Detect which cell encompasses the target text, then output its [x, y] center coordinate. 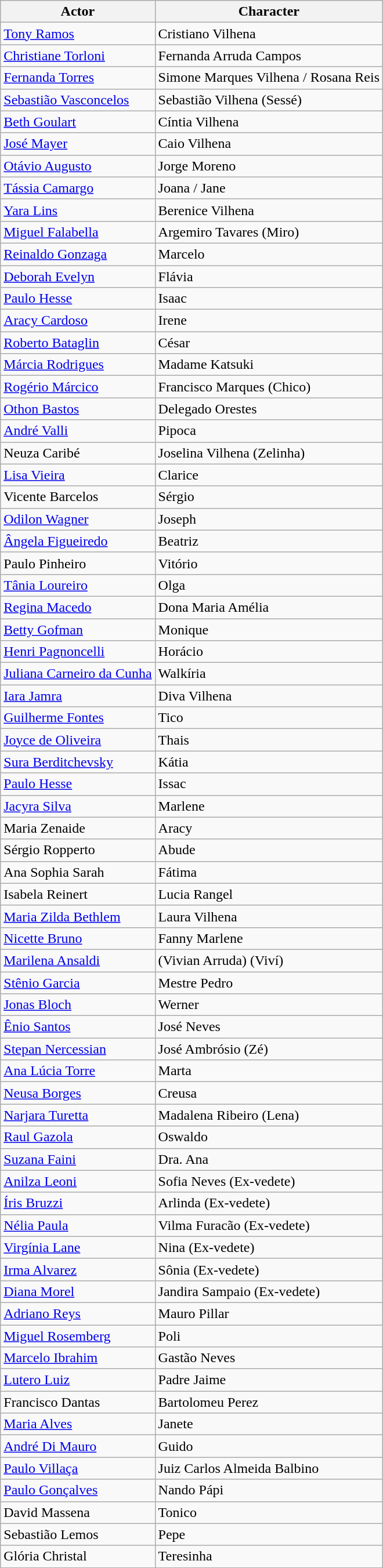
Fanny Marlene [269, 938]
Fernanda Torres [78, 78]
Marlene [269, 806]
Issac [269, 784]
Márcia Rodrigues [78, 365]
Stepan Nercessian [78, 1049]
Nina (Ex-vedete) [269, 1247]
Adriano Reys [78, 1313]
Paulo Villaça [78, 1468]
Isaac [269, 299]
Berenice Vilhena [269, 210]
Laura Vilhena [269, 916]
Anilza Leoni [78, 1181]
Cíntia Vilhena [269, 122]
Paulo Gonçalves [78, 1490]
Caio Vilhena [269, 144]
Juliana Carneiro da Cunha [78, 674]
Sérgio Ropperto [78, 850]
Joana / Jane [269, 188]
Juiz Carlos Almeida Balbino [269, 1468]
Olga [269, 585]
Sebastião Vasconcelos [78, 100]
Miguel Rosemberg [78, 1335]
Actor [78, 12]
Padre Jaime [269, 1380]
Miguel Falabella [78, 232]
Sônia (Ex-vedete) [269, 1269]
Lisa Vieira [78, 475]
Raul Gazola [78, 1137]
Francisco Marques (Chico) [269, 387]
Aracy [269, 828]
Madalena Ribeiro (Lena) [269, 1115]
Rogério Márcico [78, 387]
Bartolomeu Perez [269, 1402]
Ana Sophia Sarah [78, 872]
Argemiro Tavares (Miro) [269, 232]
César [269, 343]
Diana Morel [78, 1291]
Oswaldo [269, 1137]
Clarice [269, 475]
Abude [269, 850]
Vicente Barcelos [78, 497]
Íris Bruzzi [78, 1203]
Horácio [269, 652]
André Valli [78, 431]
Tonico [269, 1512]
Betty Gofman [78, 629]
Sofia Neves (Ex-vedete) [269, 1181]
Ângela Figueiredo [78, 541]
Tânia Loureiro [78, 585]
Marilena Ansaldi [78, 960]
Deborah Evelyn [78, 277]
Delegado Orestes [269, 409]
Lucia Rangel [269, 894]
Isabela Reinert [78, 894]
Sura Berditchevsky [78, 762]
Jacyra Silva [78, 806]
Arlinda (Ex-vedete) [269, 1203]
Irene [269, 321]
Joselina Vilhena (Zelinha) [269, 453]
Lutero Luiz [78, 1380]
Ênio Santos [78, 1027]
Christiane Torloni [78, 56]
Fátima [269, 872]
Sérgio [269, 497]
Otávio Augusto [78, 166]
Tico [269, 718]
Nicette Bruno [78, 938]
Dona Maria Amélia [269, 607]
Maria Zilda Bethlem [78, 916]
Nélia Paula [78, 1225]
José Neves [269, 1027]
(Vivian Arruda) (Viví) [269, 960]
Regina Macedo [78, 607]
Marta [269, 1071]
Beth Goulart [78, 122]
Reinaldo Gonzaga [78, 254]
Marcelo [269, 254]
Cristiano Vilhena [269, 34]
Roberto Bataglin [78, 343]
Virgínia Lane [78, 1247]
Glória Christal [78, 1556]
Nando Pápi [269, 1490]
Guido [269, 1446]
Paulo Pinheiro [78, 563]
Monique [269, 629]
Iara Jamra [78, 696]
Francisco Dantas [78, 1402]
Janete [269, 1424]
Neuza Caribé [78, 453]
Othon Bastos [78, 409]
Mauro Pillar [269, 1313]
Maria Zenaide [78, 828]
Pepe [269, 1534]
Stênio Garcia [78, 983]
José Mayer [78, 144]
Tony Ramos [78, 34]
Guilherme Fontes [78, 718]
Madame Katsuki [269, 365]
Maria Alves [78, 1424]
Gastão Neves [269, 1358]
Neusa Borges [78, 1093]
Poli [269, 1335]
Beatriz [269, 541]
Diva Vilhena [269, 696]
Vilma Furacão (Ex-vedete) [269, 1225]
Creusa [269, 1093]
Dra. Ana [269, 1159]
Henri Pagnoncelli [78, 652]
Fernanda Arruda Campos [269, 56]
Mestre Pedro [269, 983]
Character [269, 12]
Yara Lins [78, 210]
Joyce de Oliveira [78, 740]
Odilon Wagner [78, 519]
Irma Alvarez [78, 1269]
Werner [269, 1005]
Narjara Turetta [78, 1115]
André Di Mauro [78, 1446]
Tássia Camargo [78, 188]
Marcelo Ibrahim [78, 1358]
Flávia [269, 277]
Jonas Bloch [78, 1005]
José Ambrósio (Zé) [269, 1049]
Vitório [269, 563]
Jandira Sampaio (Ex-vedete) [269, 1291]
Jorge Moreno [269, 166]
Thais [269, 740]
Sebastião Lemos [78, 1534]
Teresinha [269, 1556]
Kátia [269, 762]
Sebastião Vilhena (Sessé) [269, 100]
Simone Marques Vilhena / Rosana Reis [269, 78]
David Massena [78, 1512]
Joseph [269, 519]
Pipoca [269, 431]
Ana Lúcia Torre [78, 1071]
Aracy Cardoso [78, 321]
Suzana Faini [78, 1159]
Walkíria [269, 674]
